Locate the cell with the specified text and output its [X, Y] center coordinate. 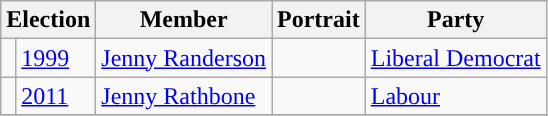
Jenny Rathbone [184, 96]
Party [456, 20]
Liberal Democrat [456, 58]
1999 [56, 58]
2011 [56, 96]
Jenny Randerson [184, 58]
Portrait [319, 20]
Election [48, 20]
Labour [456, 96]
Member [184, 20]
